Provide the (X, Y) coordinate of the cell's center where the given text is located.  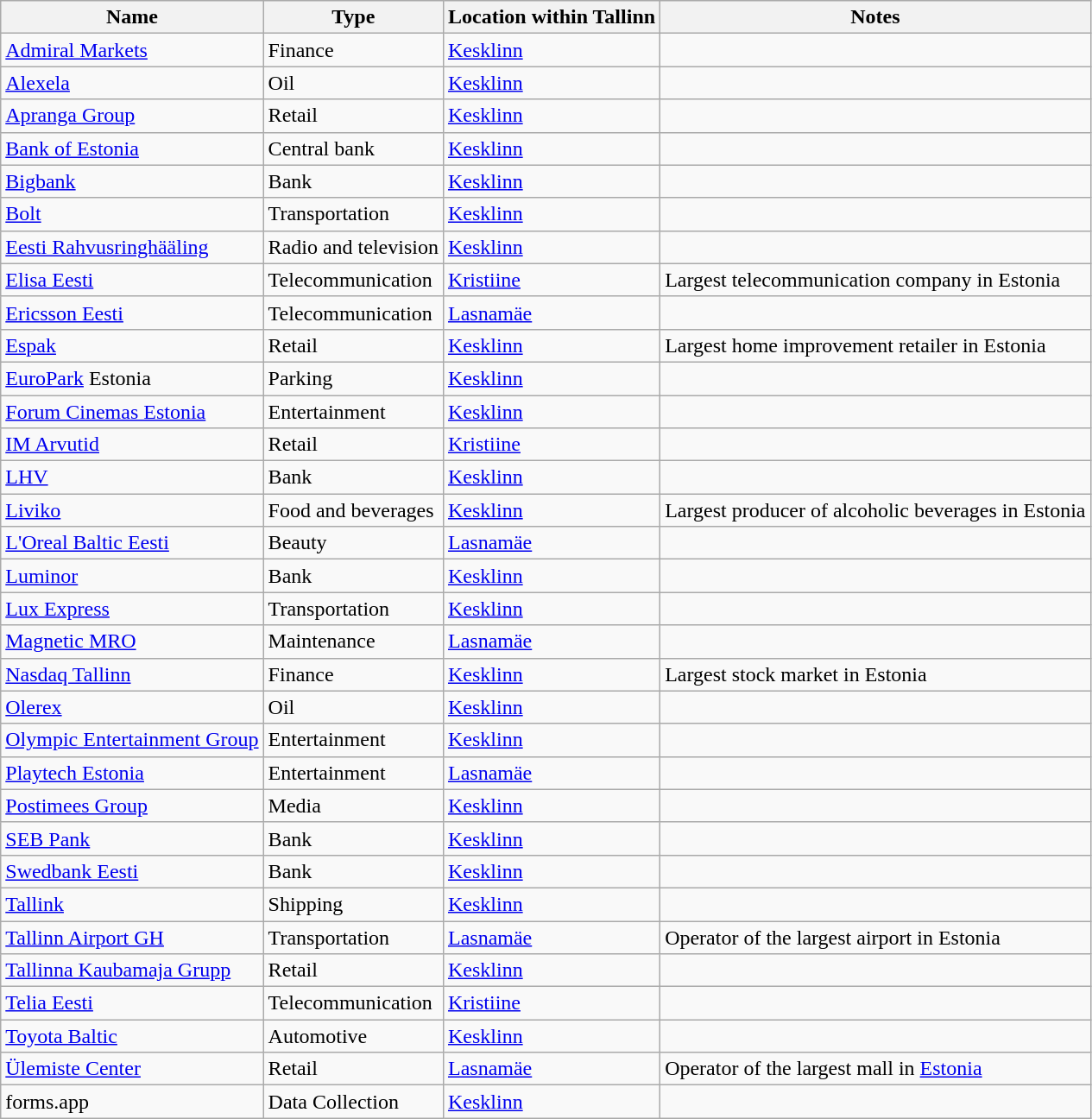
Largest home improvement retailer in Estonia (875, 345)
Admiral Markets (132, 50)
Name (132, 17)
Alexela (132, 83)
Liviko (132, 510)
forms.app (132, 1102)
Espak (132, 345)
Eesti Rahvusringhääling (132, 247)
Tallink (132, 904)
Operator of the largest mall in Estonia (875, 1069)
Tallinna Kaubamaja Grupp (132, 970)
EuroPark Estonia (132, 378)
Olympic Entertainment Group (132, 740)
Maintenance (353, 642)
Bolt (132, 214)
Ericsson Eesti (132, 313)
Ülemiste Center (132, 1069)
Data Collection (353, 1102)
Shipping (353, 904)
Postimees Group (132, 806)
LHV (132, 477)
Nasdaq Tallinn (132, 674)
Bank of Estonia (132, 149)
Automotive (353, 1036)
Largest telecommunication company in Estonia (875, 280)
Olerex (132, 707)
Notes (875, 17)
Location within Tallinn (551, 17)
Central bank (353, 149)
Type (353, 17)
Toyota Baltic (132, 1036)
Swedbank Eesti (132, 871)
Radio and television (353, 247)
Apranga Group (132, 116)
Elisa Eesti (132, 280)
Operator of the largest airport in Estonia (875, 937)
Beauty (353, 543)
SEB Pank (132, 838)
Playtech Estonia (132, 773)
Largest producer of alcoholic beverages in Estonia (875, 510)
Bigbank (132, 181)
IM Arvutid (132, 445)
Food and beverages (353, 510)
Parking (353, 378)
Lux Express (132, 609)
Media (353, 806)
L'Oreal Baltic Eesti (132, 543)
Forum Cinemas Estonia (132, 412)
Magnetic MRO (132, 642)
Tallinn Airport GH (132, 937)
Telia Eesti (132, 1003)
Luminor (132, 576)
Largest stock market in Estonia (875, 674)
